Find where the given text appears and provide that cell's center as [x, y] coordinate. 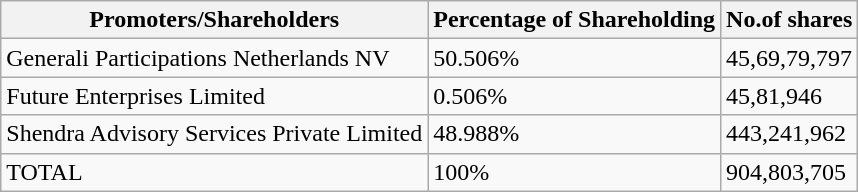
48.988% [574, 134]
45,69,79,797 [790, 58]
0.506% [574, 96]
Shendra Advisory Services Private Limited [214, 134]
Percentage of Shareholding [574, 20]
443,241,962 [790, 134]
100% [574, 172]
904,803,705 [790, 172]
Future Enterprises Limited [214, 96]
Promoters/Shareholders [214, 20]
45,81,946 [790, 96]
TOTAL [214, 172]
No.of shares [790, 20]
Generali Participations Netherlands NV [214, 58]
50.506% [574, 58]
